Detect which cell encompasses the target text, then output its (x, y) center coordinate. 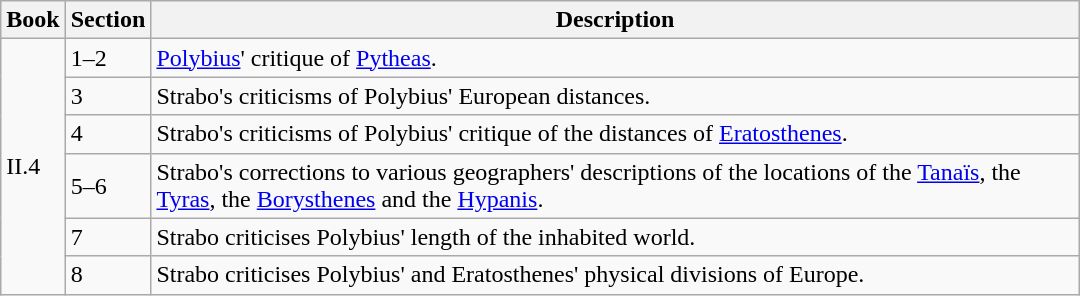
8 (108, 275)
Strabo criticises Polybius' length of the inhabited world. (615, 237)
Book (33, 20)
Description (615, 20)
Strabo's criticisms of Polybius' European distances. (615, 96)
5–6 (108, 186)
4 (108, 134)
Section (108, 20)
Strabo criticises Polybius' and Eratosthenes' physical divisions of Europe. (615, 275)
Strabo's criticisms of Polybius' critique of the distances of Eratosthenes. (615, 134)
II.4 (33, 166)
Strabo's corrections to various geographers' descriptions of the locations of the Tanaïs, the Tyras, the Borysthenes and the Hypanis. (615, 186)
Polybius' critique of Pytheas. (615, 58)
3 (108, 96)
1–2 (108, 58)
7 (108, 237)
